For the text-containing cell, return its midpoint in (x, y) coordinate format. 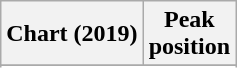
Chart (2019) (72, 34)
Peakposition (189, 34)
